Extract the (X, Y) coordinate from the center of the cell holding the provided text.  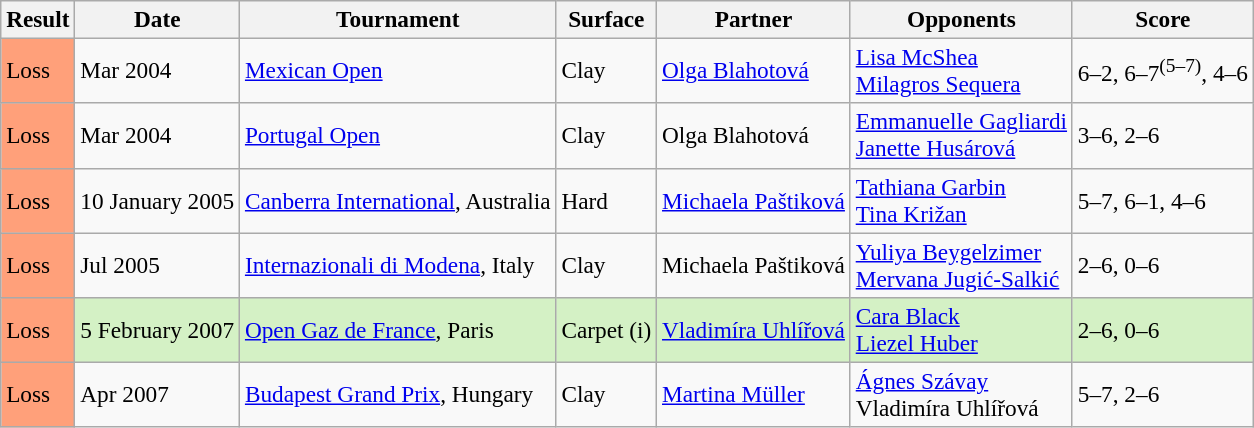
Yuliya Beygelzimer Mervana Jugić-Salkić (961, 264)
Partner (754, 19)
6–2, 6–7(5–7), 4–6 (1162, 70)
3–6, 2–6 (1162, 136)
Internazionali di Modena, Italy (398, 264)
Surface (606, 19)
Date (158, 19)
5–7, 2–6 (1162, 394)
Canberra International, Australia (398, 200)
Ágnes Szávay Vladimíra Uhlířová (961, 394)
Open Gaz de France, Paris (398, 330)
Tathiana Garbin Tina Križan (961, 200)
10 January 2005 (158, 200)
Mexican Open (398, 70)
Result (38, 19)
Lisa McShea Milagros Sequera (961, 70)
Martina Müller (754, 394)
Budapest Grand Prix, Hungary (398, 394)
Emmanuelle Gagliardi Janette Husárová (961, 136)
Tournament (398, 19)
Portugal Open (398, 136)
Hard (606, 200)
5–7, 6–1, 4–6 (1162, 200)
Jul 2005 (158, 264)
Score (1162, 19)
Cara Black Liezel Huber (961, 330)
Vladimíra Uhlířová (754, 330)
Carpet (i) (606, 330)
Opponents (961, 19)
Apr 2007 (158, 394)
5 February 2007 (158, 330)
